Output the [x, y] coordinate of the center of the cell containing the given text.  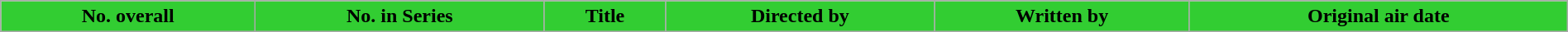
No. overall [128, 16]
Original air date [1378, 16]
Title [605, 16]
No. in Series [400, 16]
Directed by [801, 16]
Written by [1062, 16]
